Scan for the cell matching the given text and deliver its [X, Y] coordinate at center. 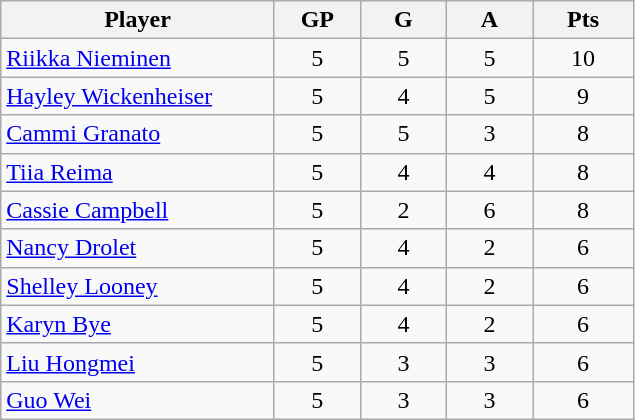
Guo Wei [138, 400]
Cammi Granato [138, 134]
Hayley Wickenheiser [138, 96]
G [403, 20]
Cassie Campbell [138, 210]
Tiia Reima [138, 172]
GP [317, 20]
Liu Hongmei [138, 362]
Shelley Looney [138, 286]
Pts [582, 20]
Nancy Drolet [138, 248]
Player [138, 20]
9 [582, 96]
A [489, 20]
Karyn Bye [138, 324]
10 [582, 58]
Riikka Nieminen [138, 58]
